Return the (X, Y) coordinate for the center point of the cell that contains the specified text.  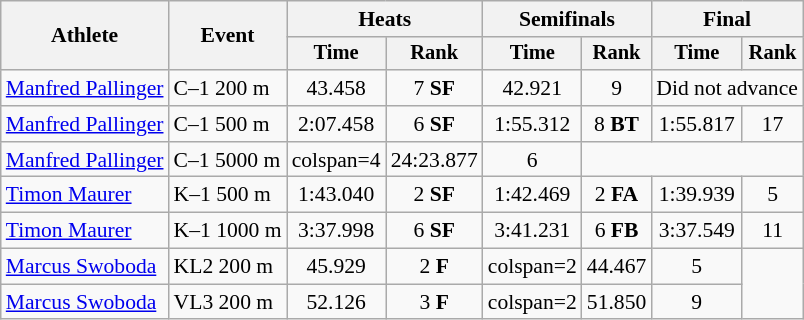
colspan=4 (336, 160)
C–1 500 m (228, 124)
8 BT (616, 124)
2 F (434, 267)
1:42.469 (532, 195)
51.850 (616, 302)
2 FA (616, 195)
44.467 (616, 267)
45.929 (336, 267)
42.921 (532, 88)
3:41.231 (532, 231)
1:55.312 (532, 124)
1:43.040 (336, 195)
2 SF (434, 195)
52.126 (336, 302)
2:07.458 (336, 124)
Event (228, 36)
6 FB (616, 231)
3:37.998 (336, 231)
C–1 200 m (228, 88)
43.458 (336, 88)
VL3 200 m (228, 302)
Did not advance (727, 88)
1:39.939 (696, 195)
6 (532, 160)
24:23.877 (434, 160)
1:55.817 (696, 124)
Athlete (85, 36)
Final (727, 19)
3 F (434, 302)
K–1 1000 m (228, 231)
17 (772, 124)
3:37.549 (696, 231)
Heats (385, 19)
Semifinals (568, 19)
KL2 200 m (228, 267)
7 SF (434, 88)
C–1 5000 m (228, 160)
11 (772, 231)
K–1 500 m (228, 195)
